Find where the given text appears and provide that cell's center as [X, Y] coordinate. 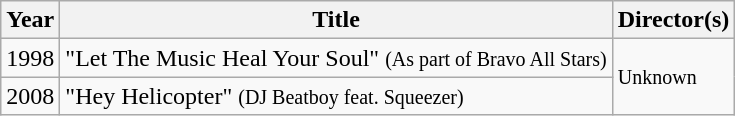
2008 [30, 96]
Director(s) [674, 20]
Title [336, 20]
1998 [30, 58]
"Let The Music Heal Your Soul" (As part of Bravo All Stars) [336, 58]
Unknown [674, 77]
Year [30, 20]
"Hey Helicopter" (DJ Beatboy feat. Squeezer) [336, 96]
